For the text-containing cell, return its midpoint in (x, y) coordinate format. 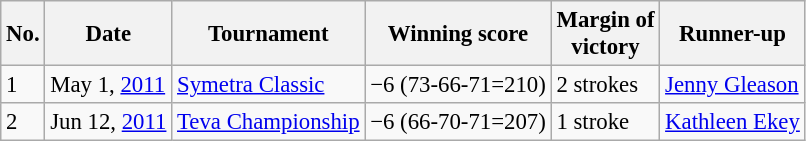
−6 (66-70-71=207) (458, 122)
Winning score (458, 34)
Symetra Classic (268, 85)
2 (23, 122)
−6 (73-66-71=210) (458, 85)
Runner-up (732, 34)
Margin ofvictory (606, 34)
Jun 12, 2011 (108, 122)
Teva Championship (268, 122)
No. (23, 34)
1 (23, 85)
Tournament (268, 34)
1 stroke (606, 122)
Jenny Gleason (732, 85)
Kathleen Ekey (732, 122)
May 1, 2011 (108, 85)
2 strokes (606, 85)
Date (108, 34)
